Locate the cell with the specified text and output its [x, y] center coordinate. 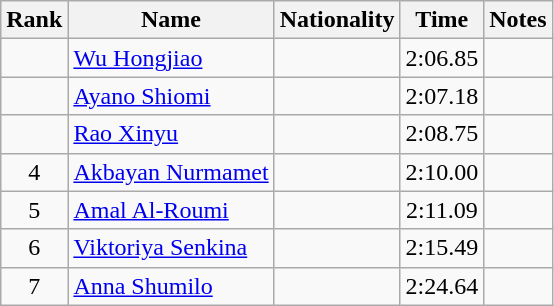
Ayano Shiomi [171, 96]
2:07.18 [442, 96]
4 [34, 172]
Name [171, 20]
2:06.85 [442, 58]
Rao Xinyu [171, 134]
Time [442, 20]
Anna Shumilo [171, 286]
Akbayan Nurmamet [171, 172]
2:10.00 [442, 172]
Rank [34, 20]
Wu Hongjiao [171, 58]
Amal Al-Roumi [171, 210]
Notes [518, 20]
Nationality [337, 20]
6 [34, 248]
Viktoriya Senkina [171, 248]
2:08.75 [442, 134]
2:11.09 [442, 210]
5 [34, 210]
2:15.49 [442, 248]
2:24.64 [442, 286]
7 [34, 286]
